Scan for the cell matching the given text and deliver its (x, y) coordinate at center. 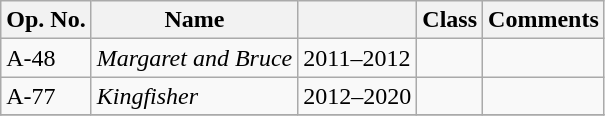
Name (194, 20)
A-77 (46, 96)
Class (450, 20)
Margaret and Bruce (194, 58)
Op. No. (46, 20)
2011–2012 (358, 58)
A-48 (46, 58)
Kingfisher (194, 96)
Comments (544, 20)
2012–2020 (358, 96)
